Identify which cell holds the provided text, then report its [X, Y] central coordinate. 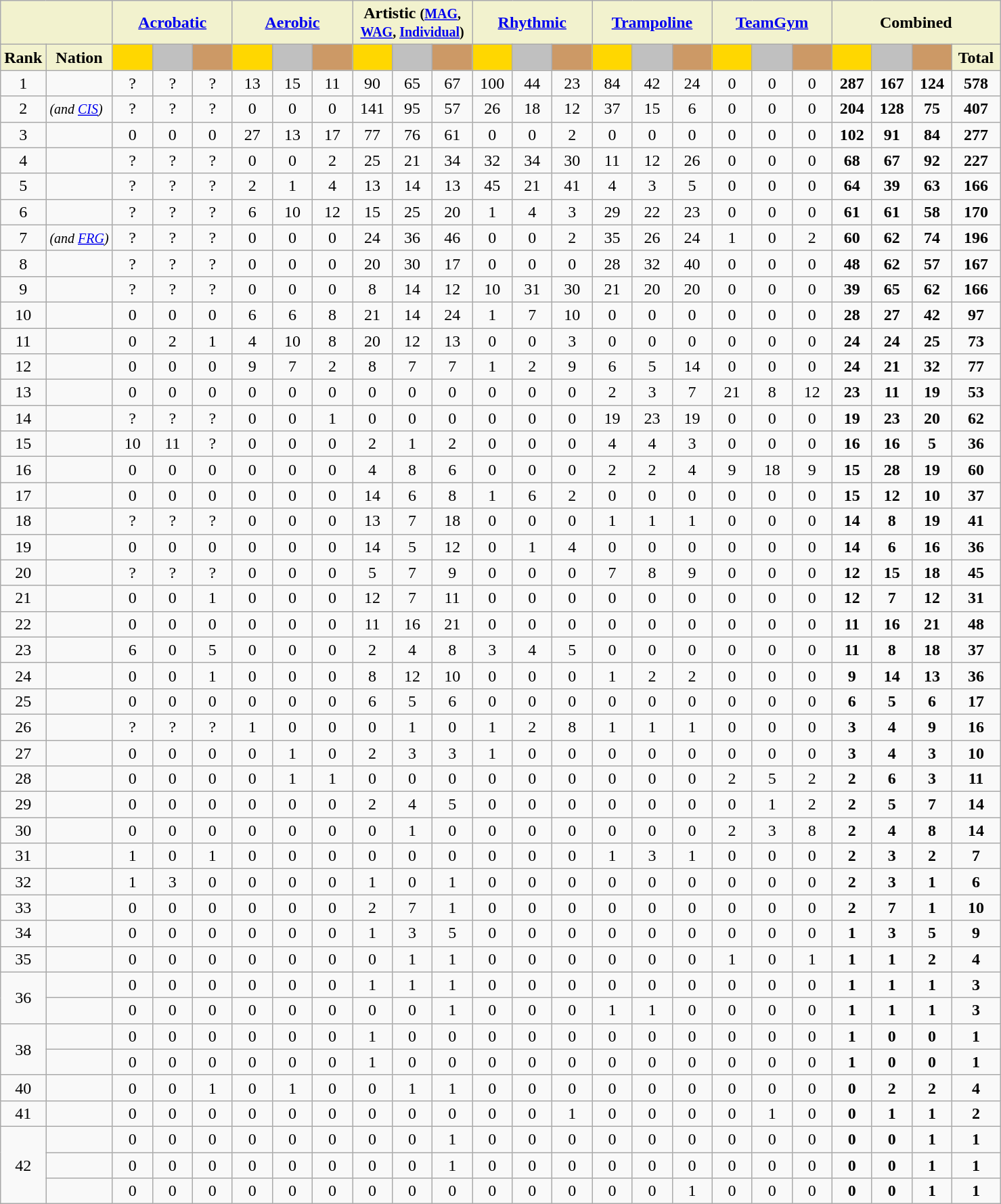
Combined [916, 23]
Trampoline [652, 23]
578 [976, 83]
75 [931, 109]
64 [851, 186]
170 [976, 212]
Rhythmic [532, 23]
(and FRG) [79, 238]
90 [372, 83]
63 [931, 186]
124 [931, 83]
91 [892, 135]
53 [976, 393]
287 [851, 83]
Acrobatic [172, 23]
68 [851, 160]
407 [976, 109]
74 [931, 238]
38 [23, 1049]
58 [931, 212]
76 [413, 135]
204 [851, 109]
92 [931, 160]
102 [851, 135]
227 [976, 160]
97 [976, 315]
Total [976, 58]
33 [23, 908]
196 [976, 238]
Rank [23, 58]
73 [976, 340]
141 [372, 109]
100 [493, 83]
Aerobic [292, 23]
128 [892, 109]
277 [976, 135]
(and CIS) [79, 109]
46 [452, 238]
TeamGym [772, 23]
44 [532, 83]
Nation [79, 58]
Artistic (MAG, WAG, Individual) [411, 23]
95 [413, 109]
